Determine the [X, Y] coordinate at the center of the cell enclosing the given text.  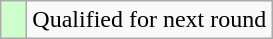
Qualified for next round [150, 20]
